Scan for the cell matching the given text and deliver its [x, y] coordinate at center. 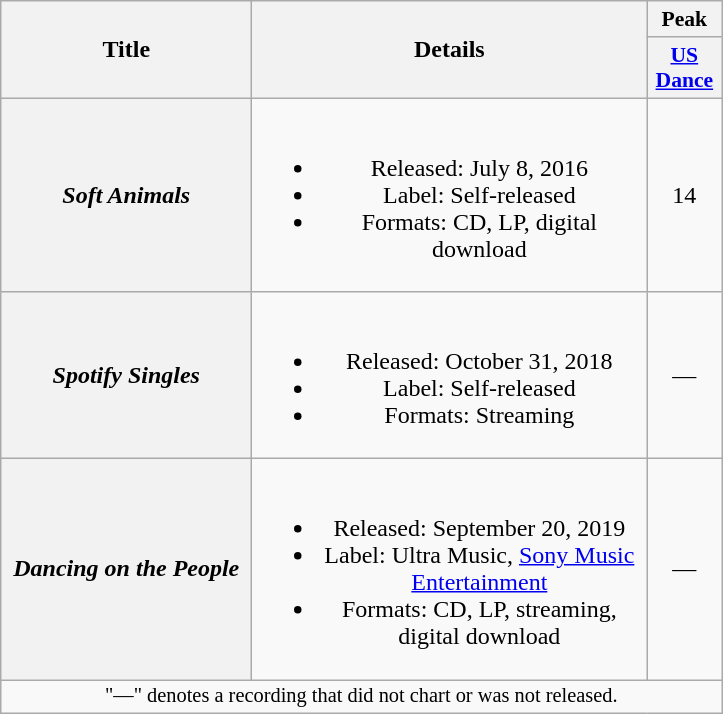
Spotify Singles [126, 376]
Details [450, 50]
Released: September 20, 2019Label: Ultra Music, Sony Music EntertainmentFormats: CD, LP, streaming, digital download [450, 570]
14 [684, 195]
Released: July 8, 2016Label: Self-releasedFormats: CD, LP, digital download [450, 195]
Released: October 31, 2018Label: Self-releasedFormats: Streaming [450, 376]
Dancing on the People [126, 570]
"—" denotes a recording that did not chart or was not released. [362, 697]
Peak [684, 19]
USDance [684, 66]
Soft Animals [126, 195]
Title [126, 50]
